Detect which cell encompasses the target text, then output its [x, y] center coordinate. 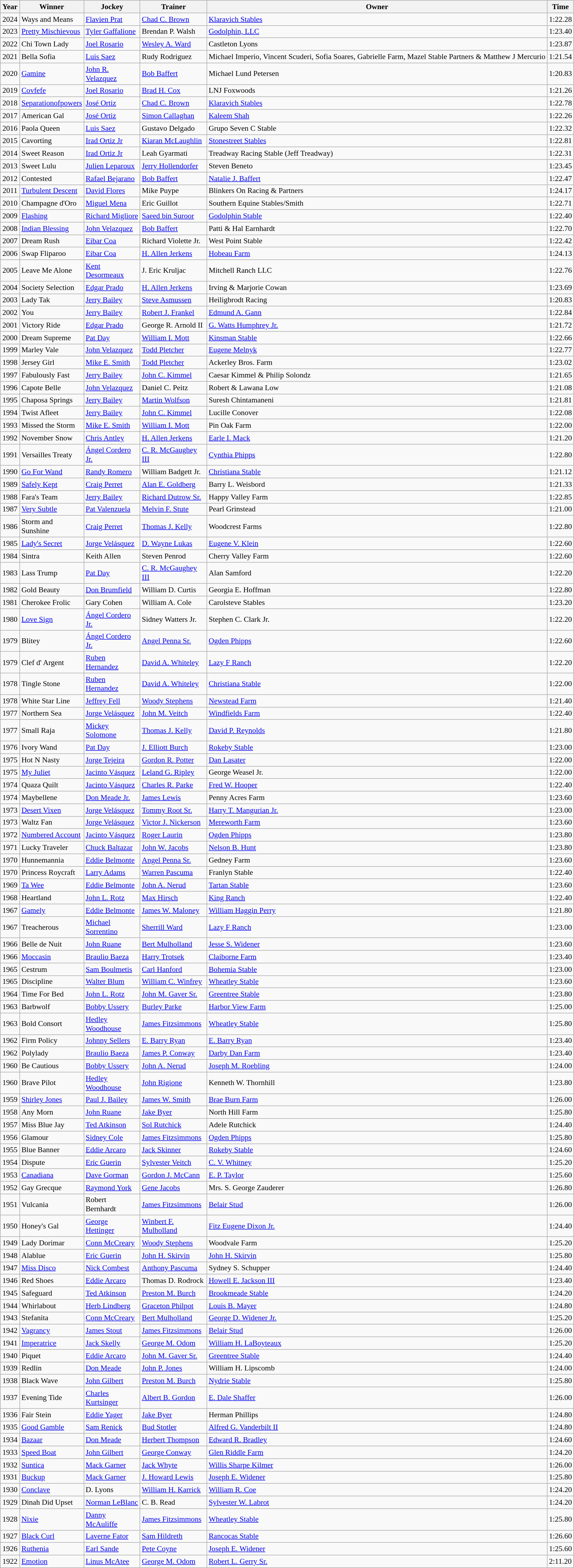
Nick Combest [112, 1268]
Princess Roycraft [52, 873]
David P. Reynolds [377, 730]
Stonestreet Stables [377, 141]
1:21.81 [561, 400]
You [52, 313]
Linus McAtee [112, 1562]
Twist Afleet [52, 413]
Ways and Means [52, 19]
William Badgett Jr. [174, 472]
2006 [10, 254]
C. B. Read [174, 1503]
Castleton Lyons [377, 44]
Heartland [52, 898]
1:22.32 [561, 128]
1947 [10, 1268]
Society Selection [52, 288]
Gedney Farm [377, 860]
Treacherous [52, 927]
Tyler Gaffalione [112, 32]
Larry Adams [112, 873]
Michael Imperio, Vincent Scuderi, Sofia Soares, Gabrielle Farm, Mazel Stable Partners & Matthew J Mercurio [377, 57]
1926 [10, 1549]
Trainer [174, 7]
1:22.70 [561, 228]
1949 [10, 1243]
Be Cautious [52, 1066]
Leah Gyarmati [174, 154]
Red Shoes [52, 1281]
1:21.12 [561, 472]
Daniel C. Peitz [174, 388]
Champagne d'Oro [52, 204]
Louis B. Mayer [377, 1306]
Keith Allen [112, 556]
1934 [10, 1440]
1:22.47 [561, 179]
1964 [10, 994]
Don Meade Jr. [112, 798]
Albert B. Gordon [174, 1398]
Joseph M. Roebling [377, 1066]
Chuck Baltazar [112, 848]
2007 [10, 241]
James Stout [112, 1331]
William C. Winfrey [174, 982]
Waltz Fan [52, 822]
Alfred G. Vanderbilt II [377, 1427]
James W. Maloney [174, 910]
2023 [10, 32]
Very Subtle [52, 509]
1:26.80 [561, 1188]
Brookmeade Stable [377, 1293]
1:21.00 [561, 509]
1954 [10, 1163]
Gene Jacobs [174, 1188]
John W. Jacobs [174, 848]
1:22.85 [561, 497]
1971 [10, 848]
Cherry Valley Farm [377, 556]
1976 [10, 748]
D. Wayne Lukas [174, 543]
Gordon J. McCann [174, 1175]
Lady Tak [52, 300]
Marley Vale [52, 350]
Walter Blum [112, 982]
2021 [10, 57]
Imperatrice [52, 1343]
Firm Policy [52, 1041]
Julien Leparoux [112, 166]
J. Elliott Burch [174, 748]
Evening Tide [52, 1398]
1996 [10, 388]
1933 [10, 1452]
Bazaar [52, 1440]
George Hettinger [112, 1226]
Pearl Grinstead [377, 509]
Gamely [52, 910]
Capote Belle [52, 388]
Piquet [52, 1356]
Graceton Philpot [174, 1306]
Natalie J. Baffert [377, 179]
Edmund A. Gann [377, 313]
William Haggin Perry [377, 910]
Michael Lund Petersen [377, 74]
1989 [10, 484]
2:11.20 [561, 1562]
1985 [10, 543]
Safely Kept [52, 484]
Mereworth Farm [377, 822]
William A. Cole [174, 602]
Woodcrest Farms [377, 527]
George Weasel Jr. [377, 773]
2014 [10, 154]
Contested [52, 179]
Claiborne Farm [377, 957]
John P. Jones [174, 1368]
1946 [10, 1281]
David Flores [112, 191]
Anthony Pascuma [174, 1268]
1:24.13 [561, 254]
Time [561, 7]
Storm and Sunshine [52, 527]
Sidney Watters Jr. [174, 619]
Sintra [52, 556]
Vagrancy [52, 1331]
1:22.31 [561, 154]
Hunnemannia [52, 860]
1951 [10, 1204]
Chris Antley [112, 438]
Pete Coyne [174, 1549]
November Snow [52, 438]
1:21.33 [561, 484]
Chi Town Lady [52, 44]
Gamine [52, 74]
Brave Pilot [52, 1083]
Alan E. Goldberg [174, 484]
Mrs. S. George Zauderer [377, 1188]
Blinkers On Racing & Partners [377, 191]
1941 [10, 1343]
William D. Curtis [174, 590]
Sol Rutchick [174, 1125]
D. Lyons [112, 1490]
2003 [10, 300]
Paul J. Bailey [112, 1100]
1998 [10, 363]
Sherrill Ward [174, 927]
1:22.78 [561, 103]
1945 [10, 1293]
Steven Penrod [174, 556]
James W. Smith [174, 1100]
1986 [10, 527]
2005 [10, 271]
Leave Me Alone [52, 271]
1:22.71 [561, 204]
Gustavo Delgado [174, 128]
George D. Widener Jr. [377, 1318]
Indian Blessing [52, 228]
2002 [10, 313]
1:23.69 [561, 288]
Caesar Kimmel & Philip Solondz [377, 375]
Chaposa Springs [52, 400]
Robert Bernhardt [112, 1204]
Jockey [112, 7]
1:21.40 [561, 701]
2024 [10, 19]
1929 [10, 1503]
J. Eric Kruljac [174, 271]
Richard Migliore [112, 216]
Love Sign [52, 619]
Dream Supreme [52, 338]
Randy Romero [112, 472]
Bohemia Stable [377, 969]
Harry T. Mangurian Jr. [377, 810]
Victor J. Nickerson [174, 822]
Cestrum [52, 969]
Bud Stotler [174, 1427]
2020 [10, 74]
1952 [10, 1188]
Jerry Hollendorfer [174, 166]
1938 [10, 1381]
James P. Conway [174, 1053]
Miss Blue Jay [52, 1125]
1:23.45 [561, 166]
Rancocas Stable [377, 1536]
Cynthia Phipps [377, 455]
Sidney Cole [112, 1137]
Rudy Rodriguez [174, 57]
Woodvale Farm [377, 1243]
Alablue [52, 1256]
Quaza Quilt [52, 785]
Simon Callaghan [174, 116]
1992 [10, 438]
1959 [10, 1100]
Earl Sande [112, 1549]
1:21.26 [561, 91]
1955 [10, 1150]
Robert J. Frankel [174, 313]
Alan Samford [377, 573]
Buckup [52, 1477]
Suntica [52, 1465]
1939 [10, 1368]
Polylady [52, 1053]
1922 [10, 1562]
2010 [10, 204]
Sam Boulmetis [112, 969]
1983 [10, 573]
1988 [10, 497]
1:24.17 [561, 191]
Vulcania [52, 1204]
Blue Banner [52, 1150]
North Hill Farm [377, 1112]
2017 [10, 116]
1943 [10, 1318]
Lass Trump [52, 573]
J. Howard Lewis [174, 1477]
Suresh Chintamaneni [377, 400]
Discipline [52, 982]
1927 [10, 1536]
LNJ Foxwoods [377, 91]
Fred W. Hooper [377, 785]
1944 [10, 1306]
James Lewis [174, 798]
Ackerley Bros. Farm [377, 363]
Robert & Lawana Low [377, 388]
William H. Karrick [174, 1490]
1940 [10, 1356]
Leland G. Ripley [174, 773]
Penny Acres Farm [377, 798]
John R. Velazquez [112, 74]
1:22.77 [561, 350]
1957 [10, 1125]
Flashing [52, 216]
Charles R. Parke [174, 785]
King Ranch [377, 898]
Gay Grecque [52, 1188]
Covfefe [52, 91]
Jorge Tejeira [112, 760]
Kenneth W. Thornhill [377, 1083]
1953 [10, 1175]
Winbert F. Mulholland [174, 1226]
Adele Rutchick [377, 1125]
Jeffrey Fell [112, 701]
1942 [10, 1331]
Barbwolf [52, 1007]
William R. Coe [377, 1490]
1987 [10, 509]
John M. Veitch [174, 714]
Norman LeBlanc [112, 1503]
Pin Oak Farm [377, 425]
1935 [10, 1427]
1930 [10, 1490]
Black Curl [52, 1536]
Safeguard [52, 1293]
2016 [10, 128]
Sam Renick [112, 1427]
Miguel Mena [112, 204]
Eric Guillot [174, 204]
Sweet Lulu [52, 166]
Burley Parke [174, 1007]
Dispute [52, 1163]
2001 [10, 325]
1982 [10, 590]
Pat Valenzuela [112, 509]
1:21.20 [561, 438]
Mike Puype [174, 191]
Ta Wee [52, 885]
2008 [10, 228]
2004 [10, 288]
William H. Lipscomb [377, 1368]
Paola Queen [52, 128]
2009 [10, 216]
Roger Laurin [174, 835]
Jersey Girl [52, 363]
Newstead Farm [377, 701]
Fitz Eugene Dixon Jr. [377, 1226]
William H. LaBoyteaux [377, 1343]
1:23.20 [561, 602]
1950 [10, 1226]
Gordon R. Potter [174, 760]
1984 [10, 556]
Numbered Account [52, 835]
Shirley Jones [52, 1100]
Good Gamble [52, 1427]
2019 [10, 91]
Patti & Hal Earnhardt [377, 228]
Fair Stein [52, 1415]
Franlyn Stable [377, 873]
Whirlabout [52, 1306]
Eugene V. Klein [377, 543]
Maybellene [52, 798]
1932 [10, 1465]
1:26.60 [561, 1536]
1:22.28 [561, 19]
Small Raja [52, 730]
Kent Desormeaux [112, 271]
1928 [10, 1519]
Glen Riddle Farm [377, 1452]
Hot N Nasty [52, 760]
Kaleem Shah [377, 116]
2013 [10, 166]
Brae Burn Farm [377, 1100]
Victory Ride [52, 325]
Glamour [52, 1137]
Dream Rush [52, 241]
2000 [10, 338]
Steven Beneto [377, 166]
1:22.84 [561, 313]
Dan Lasater [377, 760]
Tommy Root Sr. [174, 810]
1:21.54 [561, 57]
Miss Disco [52, 1268]
Jack Whyte [174, 1465]
Georgia E. Hoffman [377, 590]
Thomas D. Rodrock [174, 1281]
Sweet Reason [52, 154]
1956 [10, 1137]
Hobeau Farm [377, 254]
1:22.66 [561, 338]
Mickey Solomone [112, 730]
C. V. Whitney [377, 1163]
1991 [10, 455]
Nixie [52, 1519]
2022 [10, 44]
Turbulent Descent [52, 191]
Black Wave [52, 1381]
George R. Arnold II [174, 325]
2015 [10, 141]
1995 [10, 400]
1:25.00 [561, 1007]
Mitchell Ranch LLC [377, 271]
Lucille Conover [377, 413]
Wesley A. Ward [174, 44]
Howell E. Jackson III [377, 1281]
Saeed bin Suroor [174, 216]
Robert L. Gerry Sr. [377, 1562]
Warren Pascuma [174, 873]
Herman Phillips [377, 1415]
Treadway Racing Stable (Jeff Treadway) [377, 154]
Barry L. Weisbord [377, 484]
1958 [10, 1112]
1:22.81 [561, 141]
Carolsteve Stables [377, 602]
Earle I. Mack [377, 438]
Eugene Melnyk [377, 350]
2012 [10, 179]
Grupo Seven C Stable [377, 128]
2011 [10, 191]
1997 [10, 375]
1:21.08 [561, 388]
Richard Violette Jr. [174, 241]
Winner [52, 7]
Conclave [52, 1490]
West Point Stable [377, 241]
1937 [10, 1398]
Herb Lindberg [112, 1306]
1969 [10, 885]
1999 [10, 350]
My Juliet [52, 773]
1936 [10, 1415]
Any Morn [52, 1112]
Speed Boat [52, 1452]
1972 [10, 835]
Fara's Team [52, 497]
Sydney S. Schupper [377, 1268]
Jesse S. Widener [377, 944]
1:21.65 [561, 375]
Versailles Treaty [52, 455]
Darby Dan Farm [377, 1053]
Flavien Prat [112, 19]
Nelson B. Hunt [377, 848]
Steve Asmussen [174, 300]
Gold Beauty [52, 590]
Dinah Did Upset [52, 1503]
Pretty Mischievous [52, 32]
Happy Valley Farm [377, 497]
Swap Fliparoo [52, 254]
1:21.72 [561, 325]
1980 [10, 619]
Sylvester Veitch [174, 1163]
Cherokee Frolic [52, 602]
Clef d' Argent [52, 662]
Windfields Farm [377, 714]
Dave Gorman [112, 1175]
Desert Vixen [52, 810]
Gary Cohen [112, 602]
1:22.26 [561, 116]
Kinsman Stable [377, 338]
Lucky Traveler [52, 848]
Go For Wand [52, 472]
1:22.42 [561, 241]
Canadiana [52, 1175]
Lady Dorimar [52, 1243]
Southern Equine Stables/Smith [377, 204]
Harbor View Farm [377, 1007]
Blitey [52, 641]
Heiligbrodt Racing [377, 300]
Kiaran McLaughlin [174, 141]
1:23.87 [561, 44]
Martin Wolfson [174, 400]
Brad H. Cox [174, 91]
American Gal [52, 116]
G. Watts Humphrey Jr. [377, 325]
Max Hirsch [174, 898]
Don Brumfield [112, 590]
George Conway [174, 1452]
Rafael Bejarano [112, 179]
Charles Kurtsinger [112, 1398]
Michael Sorrentino [112, 927]
1994 [10, 413]
Brendan P. Walsh [174, 32]
Cavorting [52, 141]
Irving & Marjorie Cowan [377, 288]
Fabulously Fast [52, 375]
Honey's Gal [52, 1226]
1993 [10, 425]
E. Dale Shaffer [377, 1398]
Moccasin [52, 957]
Ivory Wand [52, 748]
Northern Sea [52, 714]
Lady's Secret [52, 543]
Bella Sofia [52, 57]
Harry Trotsek [174, 957]
1981 [10, 602]
Tartan Stable [377, 885]
Separationofpowers [52, 103]
Sam Hildreth [174, 1536]
2018 [10, 103]
1948 [10, 1256]
White Star Line [52, 701]
1968 [10, 898]
Carl Hanford [174, 969]
Godolphin Stable [377, 216]
Jack Skinner [174, 1150]
Missed the Storm [52, 425]
Ruthenia [52, 1549]
Emotion [52, 1562]
Redlin [52, 1368]
1:22.08 [561, 413]
Melvin F. Stute [174, 509]
Belle de Nuit [52, 944]
Richard Dutrow Sr. [174, 497]
1931 [10, 1477]
Godolphin, LLC [377, 32]
Time For Bed [52, 994]
Stefanita [52, 1318]
Laverne Fator [112, 1536]
Sylvester W. Labrot [377, 1503]
Herbert Thompson [174, 1440]
Owner [377, 7]
Nydrie Stable [377, 1381]
1:22.76 [561, 271]
Tingle Stone [52, 684]
Bold Consort [52, 1024]
Eddie Yager [112, 1415]
John Rigione [174, 1083]
Danny McAuliffe [112, 1519]
1990 [10, 472]
Stephen C. Clark Jr. [377, 619]
Jack Skelly [112, 1343]
Year [10, 7]
Raymond York [112, 1188]
E. P. Taylor [377, 1175]
Johnny Sellers [112, 1041]
1:23.02 [561, 363]
Edward R. Bradley [377, 1440]
Willis Sharpe Kilmer [377, 1465]
